Find where the given text appears and provide that cell's center as (X, Y) coordinate. 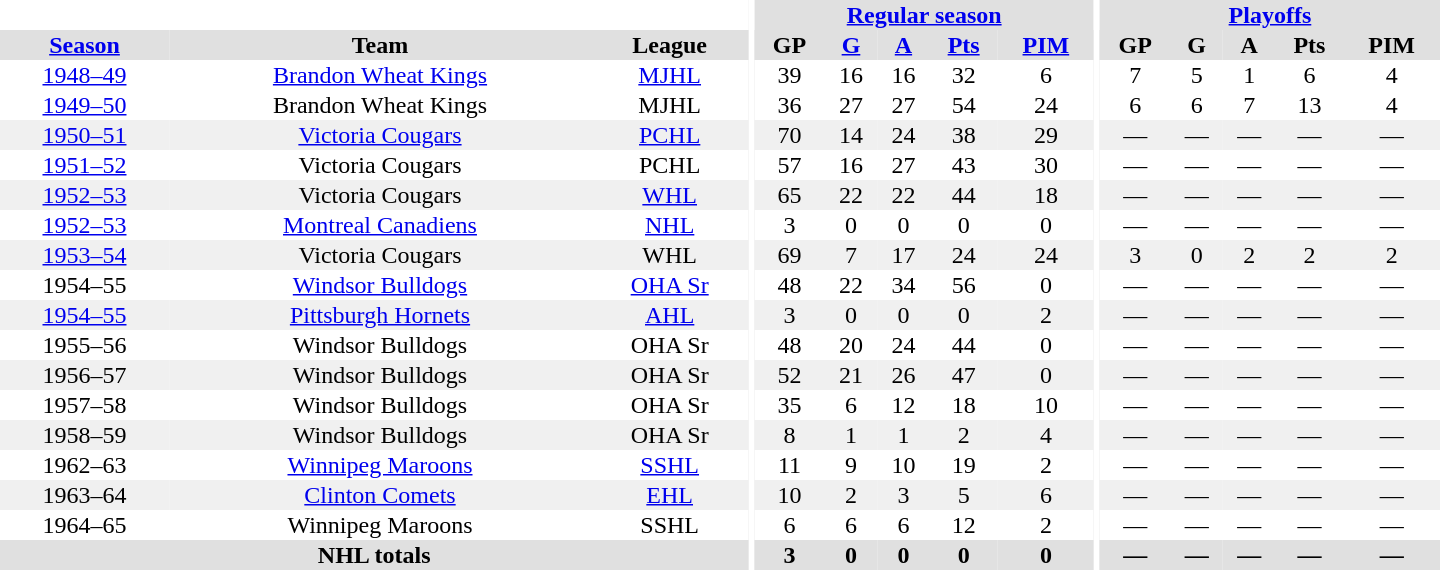
1957–58 (84, 405)
8 (790, 435)
32 (964, 75)
Team (380, 45)
70 (790, 135)
1955–56 (84, 345)
1950–51 (84, 135)
NHL totals (374, 555)
Playoffs (1270, 15)
57 (790, 165)
14 (851, 135)
1962–63 (84, 465)
1951–52 (84, 165)
19 (964, 465)
54 (964, 105)
1949–50 (84, 105)
Clinton Comets (380, 495)
30 (1046, 165)
29 (1046, 135)
13 (1309, 105)
NHL (670, 225)
65 (790, 195)
1948–49 (84, 75)
17 (903, 255)
38 (964, 135)
Pittsburgh Hornets (380, 315)
26 (903, 375)
20 (851, 345)
1958–59 (84, 435)
34 (903, 285)
21 (851, 375)
36 (790, 105)
35 (790, 405)
47 (964, 375)
Season (84, 45)
43 (964, 165)
EHL (670, 495)
9 (851, 465)
1956–57 (84, 375)
AHL (670, 315)
1953–54 (84, 255)
52 (790, 375)
56 (964, 285)
League (670, 45)
Regular season (924, 15)
1964–65 (84, 525)
11 (790, 465)
39 (790, 75)
69 (790, 255)
Montreal Canadiens (380, 225)
1963–64 (84, 495)
